Detect which cell encompasses the target text, then output its [x, y] center coordinate. 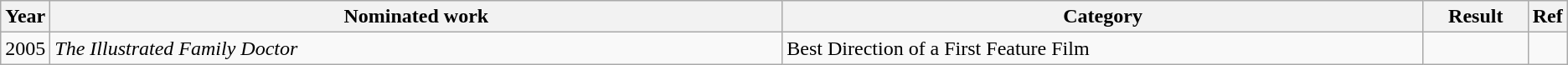
The Illustrated Family Doctor [416, 48]
Best Direction of a First Feature Film [1103, 48]
Category [1103, 17]
2005 [25, 48]
Nominated work [416, 17]
Year [25, 17]
Ref [1548, 17]
Result [1476, 17]
